Locate the cell with the specified text and output its (X, Y) center coordinate. 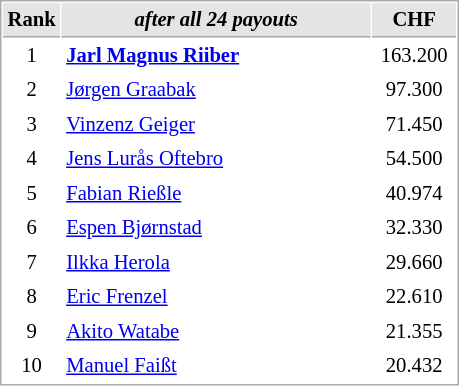
9 (32, 332)
Jens Lurås Oftebro (216, 158)
54.500 (414, 158)
Akito Watabe (216, 332)
Eric Frenzel (216, 296)
Jørgen Graabak (216, 90)
40.974 (414, 194)
2 (32, 90)
Vinzenz Geiger (216, 124)
6 (32, 228)
32.330 (414, 228)
CHF (414, 20)
3 (32, 124)
after all 24 payouts (216, 20)
8 (32, 296)
Rank (32, 20)
163.200 (414, 56)
Ilkka Herola (216, 262)
97.300 (414, 90)
71.450 (414, 124)
Fabian Rießle (216, 194)
29.660 (414, 262)
Jarl Magnus Riiber (216, 56)
Espen Bjørnstad (216, 228)
1 (32, 56)
4 (32, 158)
10 (32, 366)
21.355 (414, 332)
5 (32, 194)
7 (32, 262)
22.610 (414, 296)
20.432 (414, 366)
Manuel Faißt (216, 366)
